Output the [x, y] coordinate of the center of the cell containing the given text.  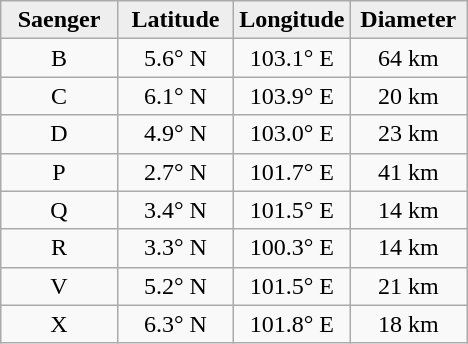
P [59, 172]
Saenger [59, 20]
101.7° E [292, 172]
Latitude [175, 20]
64 km [408, 58]
Diameter [408, 20]
41 km [408, 172]
V [59, 286]
6.3° N [175, 324]
Q [59, 210]
103.0° E [292, 134]
5.2° N [175, 286]
Longitude [292, 20]
6.1° N [175, 96]
5.6° N [175, 58]
100.3° E [292, 248]
18 km [408, 324]
4.9° N [175, 134]
21 km [408, 286]
101.8° E [292, 324]
R [59, 248]
103.9° E [292, 96]
D [59, 134]
23 km [408, 134]
3.3° N [175, 248]
B [59, 58]
20 km [408, 96]
3.4° N [175, 210]
103.1° E [292, 58]
X [59, 324]
2.7° N [175, 172]
C [59, 96]
